Pinpoint the cell where the given text exists, returning its (x, y) midpoint coordinate. 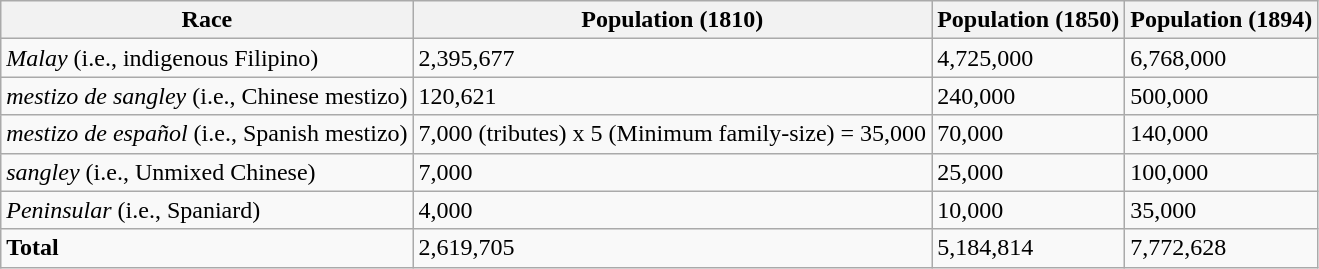
7,000 (672, 172)
500,000 (1222, 96)
5,184,814 (1028, 248)
mestizo de sangley (i.e., Chinese mestizo) (207, 96)
Total (207, 248)
Population (1810) (672, 20)
140,000 (1222, 134)
4,725,000 (1028, 58)
2,395,677 (672, 58)
7,000 (tributes) x 5 (Minimum family-size) = 35,000 (672, 134)
10,000 (1028, 210)
Malay (i.e., indigenous Filipino) (207, 58)
mestizo de español (i.e., Spanish mestizo) (207, 134)
25,000 (1028, 172)
35,000 (1222, 210)
2,619,705 (672, 248)
70,000 (1028, 134)
Population (1894) (1222, 20)
4,000 (672, 210)
120,621 (672, 96)
Peninsular (i.e., Spaniard) (207, 210)
Population (1850) (1028, 20)
7,772,628 (1222, 248)
sangley (i.e., Unmixed Chinese) (207, 172)
240,000 (1028, 96)
6,768,000 (1222, 58)
100,000 (1222, 172)
Race (207, 20)
